Find where the given text appears and provide that cell's center as [x, y] coordinate. 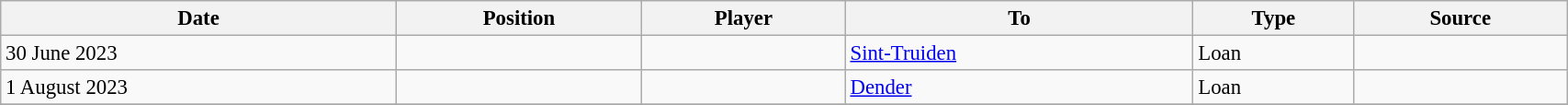
Position [518, 18]
To [1020, 18]
30 June 2023 [198, 53]
Date [198, 18]
Source [1461, 18]
1 August 2023 [198, 87]
Dender [1020, 87]
Type [1273, 18]
Player [744, 18]
Sint-Truiden [1020, 53]
